Return (X, Y) of the center of cell containing provided text 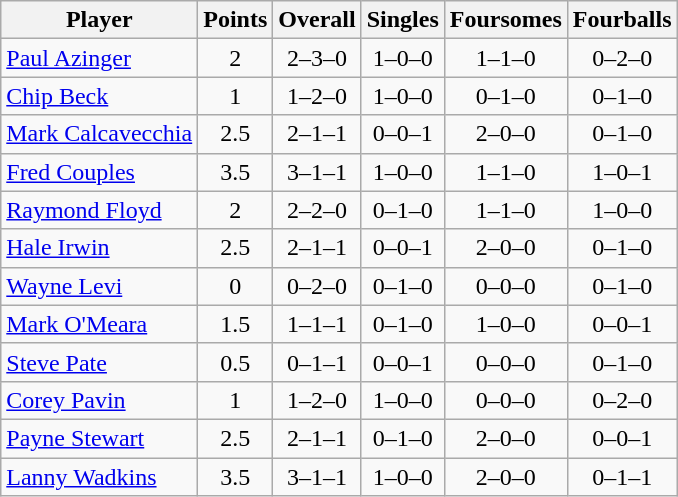
0 (236, 286)
1–0–1 (622, 172)
Mark Calcavecchia (100, 134)
2–3–0 (317, 58)
Points (236, 20)
1.5 (236, 324)
Overall (317, 20)
2–2–0 (317, 210)
Hale Irwin (100, 248)
Paul Azinger (100, 58)
0.5 (236, 362)
Player (100, 20)
Foursomes (506, 20)
1–1–1 (317, 324)
Corey Pavin (100, 400)
Raymond Floyd (100, 210)
Singles (402, 20)
Wayne Levi (100, 286)
Steve Pate (100, 362)
Mark O'Meara (100, 324)
Fourballs (622, 20)
Chip Beck (100, 96)
Payne Stewart (100, 438)
Fred Couples (100, 172)
Lanny Wadkins (100, 477)
